Scan for the cell matching the given text and deliver its [x, y] coordinate at center. 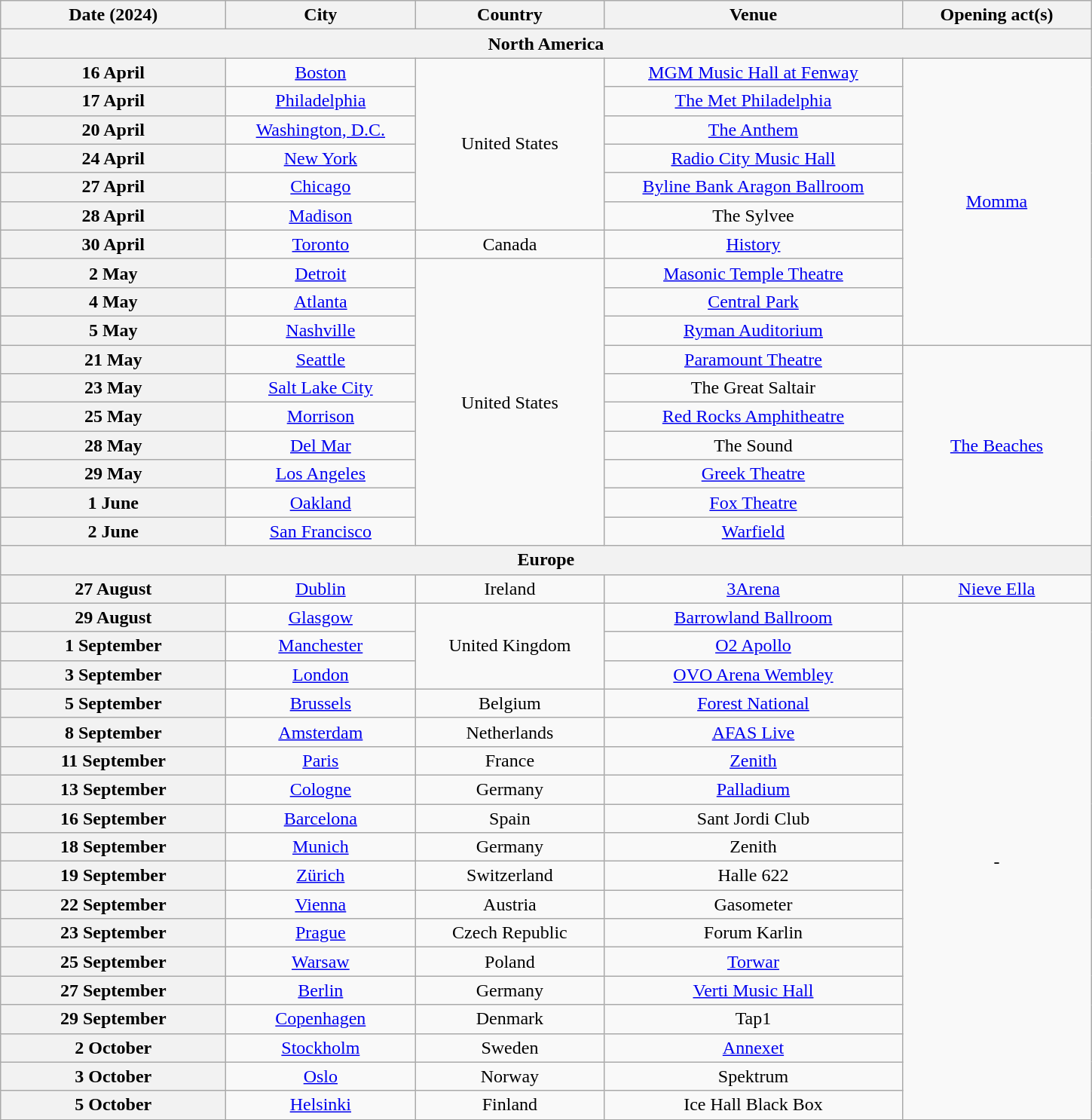
28 April [113, 216]
27 August [113, 589]
London [321, 675]
AFAS Live [754, 732]
Halle 622 [754, 876]
1 September [113, 646]
3 October [113, 1076]
The Anthem [754, 130]
MGM Music Hall at Fenway [754, 72]
- [996, 861]
Madison [321, 216]
The Sylvee [754, 216]
Verti Music Hall [754, 990]
13 September [113, 789]
Dublin [321, 589]
Central Park [754, 301]
Vienna [321, 904]
The Beaches [996, 445]
3Arena [754, 589]
Sant Jordi Club [754, 818]
27 September [113, 990]
Poland [509, 962]
Brussels [321, 703]
Sweden [509, 1048]
Fox Theatre [754, 503]
Paris [321, 760]
History [754, 244]
Netherlands [509, 732]
Greek Theatre [754, 474]
Helsinki [321, 1105]
Prague [321, 933]
Ice Hall Black Box [754, 1105]
Nieve Ella [996, 589]
16 April [113, 72]
29 August [113, 617]
Ryman Auditorium [754, 330]
Del Mar [321, 445]
Byline Bank Aragon Ballroom [754, 187]
23 May [113, 388]
Norway [509, 1076]
21 May [113, 360]
Washington, D.C. [321, 130]
Spektrum [754, 1076]
Glasgow [321, 617]
Detroit [321, 273]
City [321, 15]
Forest National [754, 703]
Oakland [321, 503]
Barcelona [321, 818]
Seattle [321, 360]
Nashville [321, 330]
Radio City Music Hall [754, 158]
Ireland [509, 589]
Philadelphia [321, 101]
29 May [113, 474]
27 April [113, 187]
The Great Saltair [754, 388]
Barrowland Ballroom [754, 617]
Cologne [321, 789]
1 June [113, 503]
Warfield [754, 531]
Toronto [321, 244]
Czech Republic [509, 933]
Gasometer [754, 904]
5 September [113, 703]
11 September [113, 760]
24 April [113, 158]
2 June [113, 531]
23 September [113, 933]
United Kingdom [509, 646]
Oslo [321, 1076]
25 May [113, 417]
3 September [113, 675]
30 April [113, 244]
Forum Karlin [754, 933]
2 October [113, 1048]
Spain [509, 818]
OVO Arena Wembley [754, 675]
The Met Philadelphia [754, 101]
Paramount Theatre [754, 360]
8 September [113, 732]
Boston [321, 72]
Venue [754, 15]
Zürich [321, 876]
5 October [113, 1105]
Palladium [754, 789]
Chicago [321, 187]
The Sound [754, 445]
Opening act(s) [996, 15]
25 September [113, 962]
Switzerland [509, 876]
Country [509, 15]
Amsterdam [321, 732]
17 April [113, 101]
Copenhagen [321, 1019]
New York [321, 158]
Date (2024) [113, 15]
Torwar [754, 962]
29 September [113, 1019]
19 September [113, 876]
2 May [113, 273]
San Francisco [321, 531]
Warsaw [321, 962]
Denmark [509, 1019]
Masonic Temple Theatre [754, 273]
Salt Lake City [321, 388]
16 September [113, 818]
22 September [113, 904]
France [509, 760]
Europe [546, 560]
Atlanta [321, 301]
18 September [113, 847]
Tap1 [754, 1019]
28 May [113, 445]
O2 Apollo [754, 646]
Canada [509, 244]
Munich [321, 847]
5 May [113, 330]
Morrison [321, 417]
Stockholm [321, 1048]
Momma [996, 202]
4 May [113, 301]
Austria [509, 904]
Berlin [321, 990]
Los Angeles [321, 474]
Belgium [509, 703]
North America [546, 44]
20 April [113, 130]
Annexet [754, 1048]
Red Rocks Amphitheatre [754, 417]
Manchester [321, 646]
Finland [509, 1105]
